Detect which cell encompasses the target text, then output its [X, Y] center coordinate. 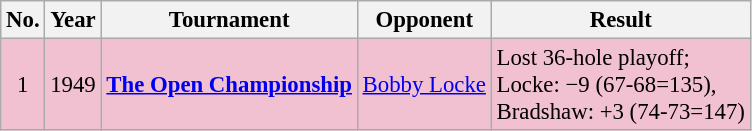
1 [23, 85]
The Open Championship [229, 85]
Result [620, 20]
No. [23, 20]
Tournament [229, 20]
Year [73, 20]
Bobby Locke [424, 85]
Lost 36-hole playoff;Locke: −9 (67-68=135),Bradshaw: +3 (74-73=147) [620, 85]
1949 [73, 85]
Opponent [424, 20]
